Pinpoint the cell where the given text exists, returning its (X, Y) midpoint coordinate. 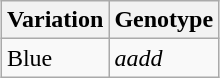
Genotype (164, 20)
aadd (164, 58)
Blue (55, 58)
Variation (55, 20)
